Find where the given text appears and provide that cell's center as [x, y] coordinate. 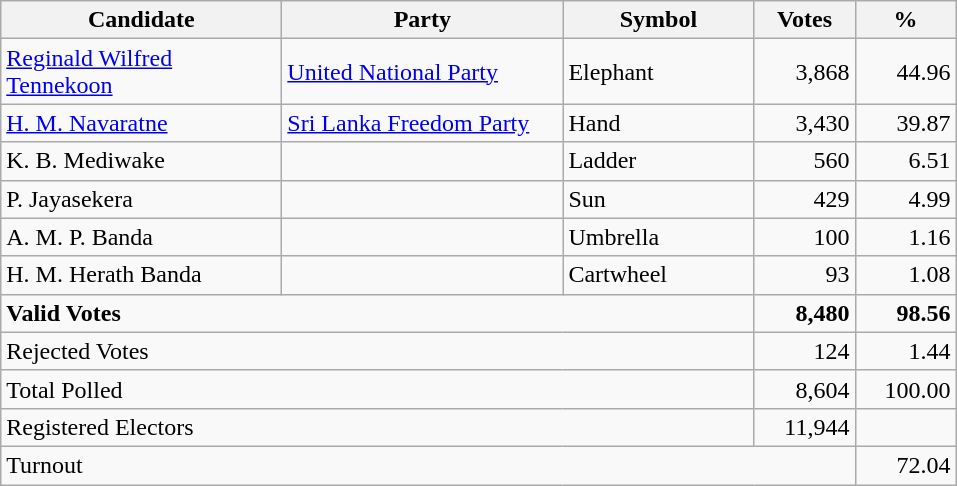
44.96 [906, 72]
93 [804, 275]
H. M. Navaratne [142, 123]
Valid Votes [378, 313]
Elephant [658, 72]
429 [804, 199]
1.08 [906, 275]
Cartwheel [658, 275]
124 [804, 351]
100 [804, 237]
Symbol [658, 20]
Turnout [428, 465]
72.04 [906, 465]
8,480 [804, 313]
1.44 [906, 351]
4.99 [906, 199]
United National Party [422, 72]
8,604 [804, 389]
Rejected Votes [378, 351]
Total Polled [378, 389]
3,430 [804, 123]
11,944 [804, 427]
Votes [804, 20]
Sun [658, 199]
% [906, 20]
6.51 [906, 161]
Ladder [658, 161]
100.00 [906, 389]
1.16 [906, 237]
98.56 [906, 313]
3,868 [804, 72]
Sri Lanka Freedom Party [422, 123]
Party [422, 20]
K. B. Mediwake [142, 161]
39.87 [906, 123]
A. M. P. Banda [142, 237]
Hand [658, 123]
Reginald Wilfred Tennekoon [142, 72]
560 [804, 161]
Registered Electors [378, 427]
H. M. Herath Banda [142, 275]
P. Jayasekera [142, 199]
Candidate [142, 20]
Umbrella [658, 237]
